Identify which cell holds the provided text, then report its (x, y) central coordinate. 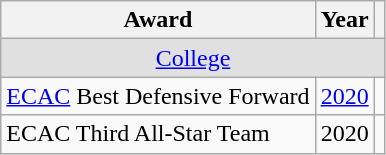
ECAC Best Defensive Forward (158, 96)
College (193, 58)
Award (158, 20)
ECAC Third All-Star Team (158, 134)
Year (344, 20)
